Return [x, y] of the center of cell containing provided text 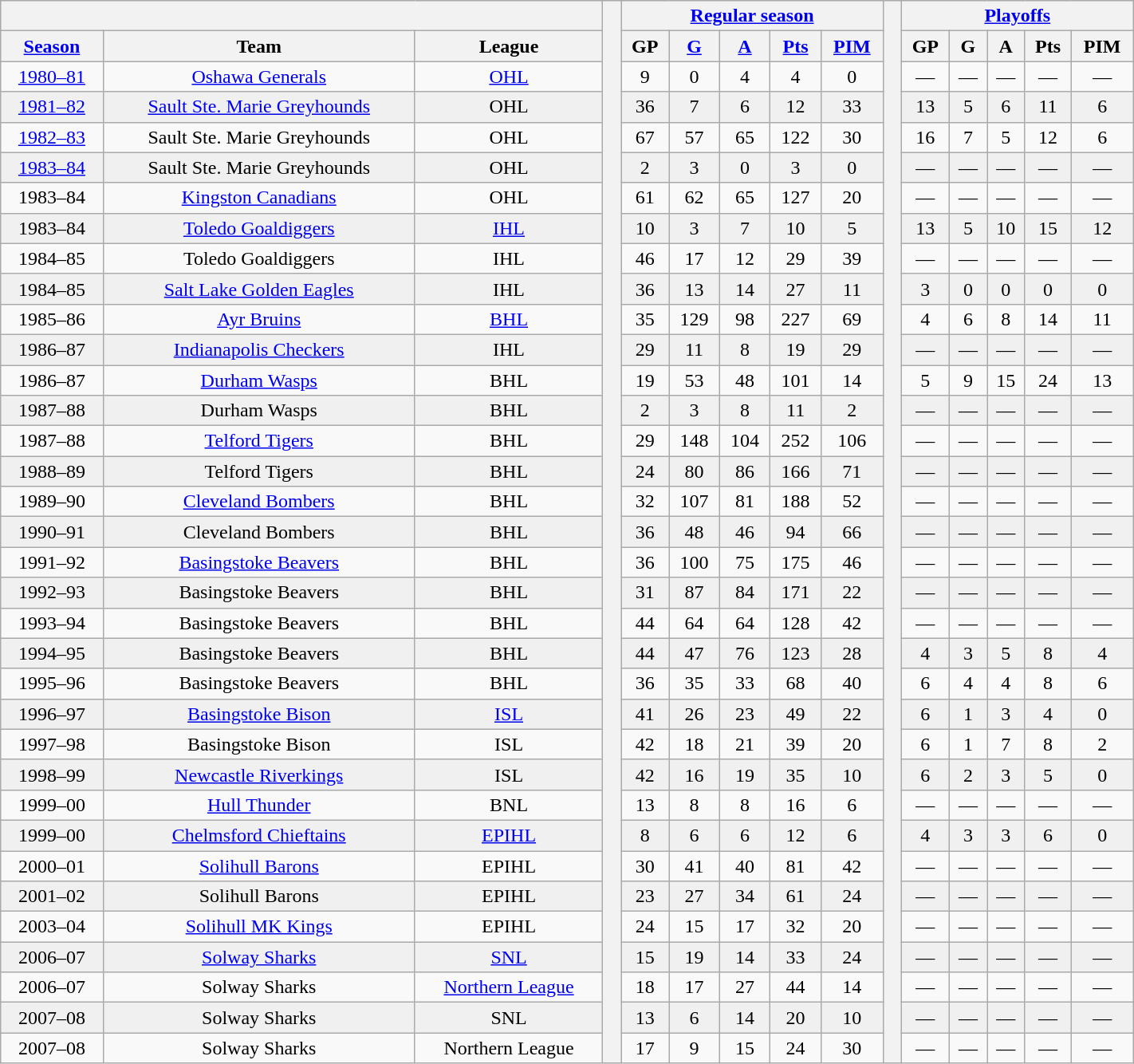
1982–83 [52, 137]
21 [745, 744]
Ayr Bruins [258, 319]
49 [796, 714]
68 [796, 684]
71 [852, 471]
1994–95 [52, 653]
Oshawa Generals [258, 77]
1997–98 [52, 744]
1995–96 [52, 684]
94 [796, 532]
80 [695, 471]
1980–81 [52, 77]
1988–89 [52, 471]
Hull Thunder [258, 805]
2003–04 [52, 927]
1981–82 [52, 107]
1998–99 [52, 774]
1990–91 [52, 532]
87 [695, 593]
86 [745, 471]
127 [796, 198]
62 [695, 198]
52 [852, 502]
104 [745, 441]
67 [645, 137]
28 [852, 653]
26 [695, 714]
188 [796, 502]
Season [52, 46]
Playoffs [1018, 16]
106 [852, 441]
1989–90 [52, 502]
171 [796, 593]
122 [796, 137]
1985–86 [52, 319]
2000–01 [52, 865]
84 [745, 593]
31 [645, 593]
Indianapolis Checkers [258, 349]
252 [796, 441]
148 [695, 441]
123 [796, 653]
175 [796, 562]
166 [796, 471]
128 [796, 623]
227 [796, 319]
Chelmsford Chieftains [258, 835]
Salt Lake Golden Eagles [258, 289]
101 [796, 380]
34 [745, 897]
98 [745, 319]
129 [695, 319]
76 [745, 653]
107 [695, 502]
2001–02 [52, 897]
Solihull MK Kings [258, 927]
League [509, 46]
47 [695, 653]
53 [695, 380]
Kingston Canadians [258, 198]
BNL [509, 805]
Regular season [752, 16]
1992–93 [52, 593]
Team [258, 46]
69 [852, 319]
57 [695, 137]
100 [695, 562]
75 [745, 562]
66 [852, 532]
1993–94 [52, 623]
1996–97 [52, 714]
1991–92 [52, 562]
Newcastle Riverkings [258, 774]
